Pinpoint the cell where the given text exists, returning its (X, Y) midpoint coordinate. 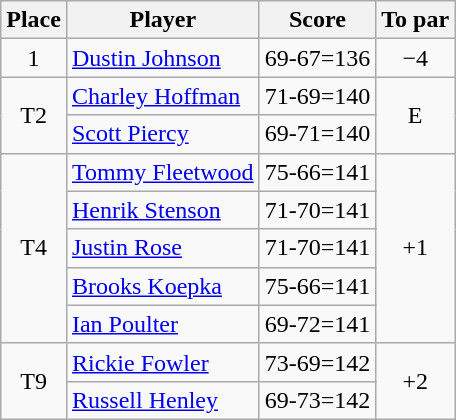
Brooks Koepka (162, 286)
Dustin Johnson (162, 58)
69-73=142 (318, 400)
E (416, 115)
69-67=136 (318, 58)
Player (162, 20)
69-71=140 (318, 134)
Ian Poulter (162, 324)
T9 (34, 381)
71-69=140 (318, 96)
+2 (416, 381)
T4 (34, 248)
Scott Piercy (162, 134)
1 (34, 58)
To par (416, 20)
Charley Hoffman (162, 96)
69-72=141 (318, 324)
Justin Rose (162, 248)
Rickie Fowler (162, 362)
Place (34, 20)
T2 (34, 115)
Henrik Stenson (162, 210)
73-69=142 (318, 362)
Russell Henley (162, 400)
−4 (416, 58)
+1 (416, 248)
Tommy Fleetwood (162, 172)
Score (318, 20)
